Output the (x, y) coordinate of the center of the cell containing the given text.  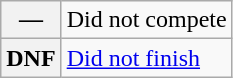
Did not finish (146, 58)
Did not compete (146, 20)
DNF (31, 58)
— (31, 20)
